Provide the [x, y] coordinate of the cell's center where the given text is located.  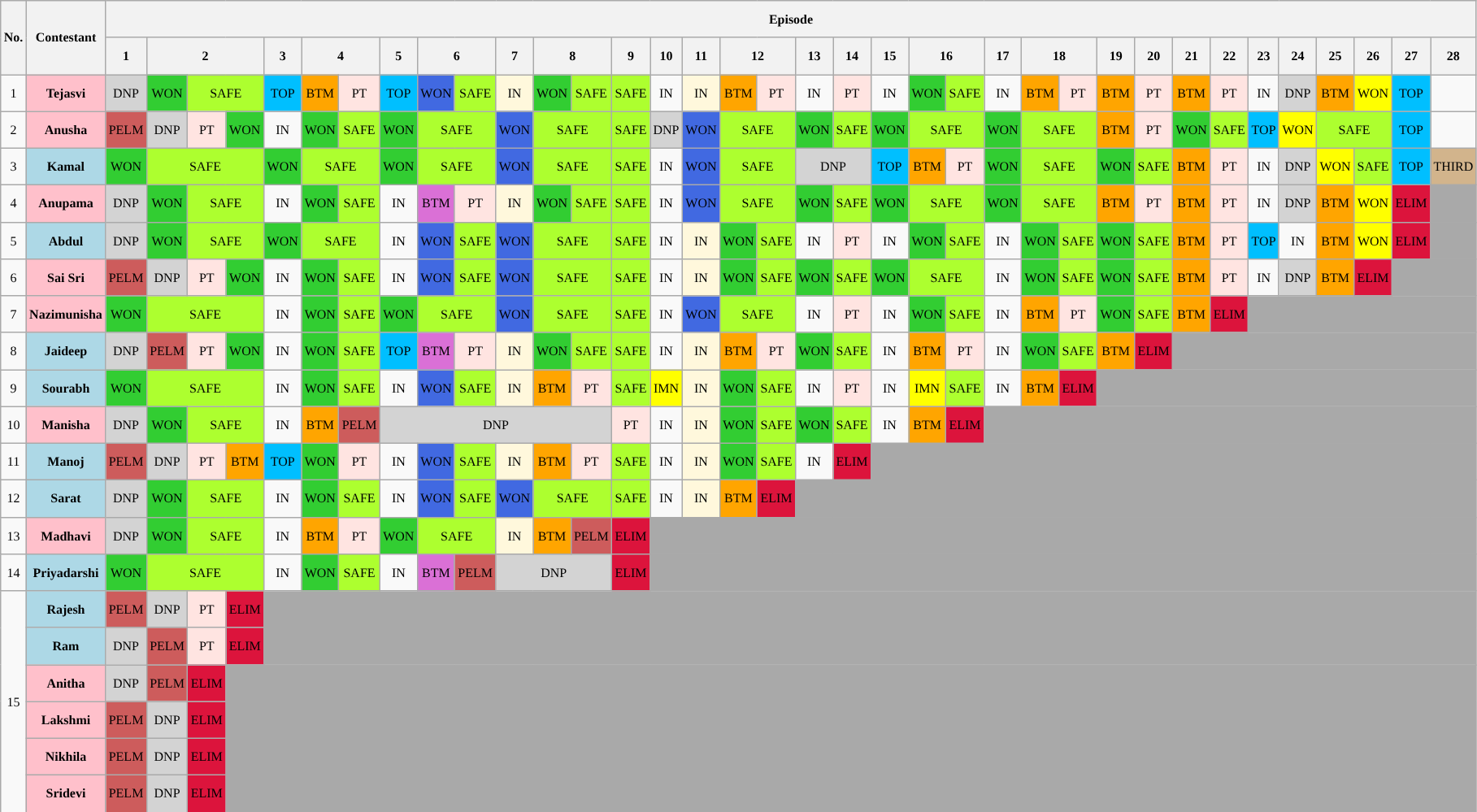
Nazimunisha [66, 314]
18 [1060, 55]
Anupama [66, 203]
No. [13, 37]
Kamal [66, 166]
27 [1411, 55]
Jaideep [66, 351]
Ram [66, 645]
16 [946, 55]
23 [1264, 55]
19 [1116, 55]
Lakshmi [66, 720]
25 [1336, 55]
Nikhila [66, 756]
Manisha [66, 424]
24 [1297, 55]
Episode [791, 18]
Contestant [66, 37]
Sarat [66, 497]
Madhavi [66, 535]
Manoj [66, 462]
THIRD [1453, 166]
Anusha [66, 130]
Rajesh [66, 608]
22 [1229, 55]
17 [1003, 55]
Tejasvi [66, 93]
20 [1154, 55]
26 [1374, 55]
Sridevi [66, 793]
Abdul [66, 241]
Sourabh [66, 387]
Priyadarshi [66, 572]
28 [1453, 55]
Anitha [66, 683]
21 [1192, 55]
Sai Sri [66, 276]
